Determine the [x, y] coordinate at the center of the cell enclosing the given text.  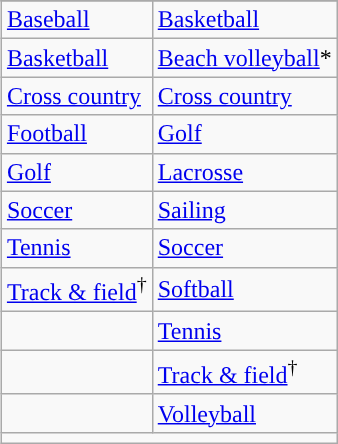
Sailing [244, 210]
Lacrosse [244, 172]
Baseball [76, 20]
Volleyball [244, 413]
Softball [244, 290]
Football [76, 134]
Beach volleyball* [244, 58]
